Identify which cell holds the provided text, then report its (x, y) central coordinate. 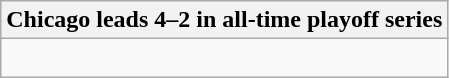
Chicago leads 4–2 in all-time playoff series (224, 20)
